From the cell containing the given text, extract its center point as [x, y] coordinate. 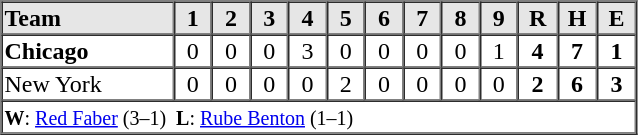
E [616, 18]
H [577, 18]
9 [499, 18]
New York [88, 84]
R [538, 18]
W: Red Faber (3–1) L: Rube Benton (1–1) [319, 116]
8 [460, 18]
5 [346, 18]
Chicago [88, 50]
Team [88, 18]
